Return [X, Y] of the center of cell containing provided text 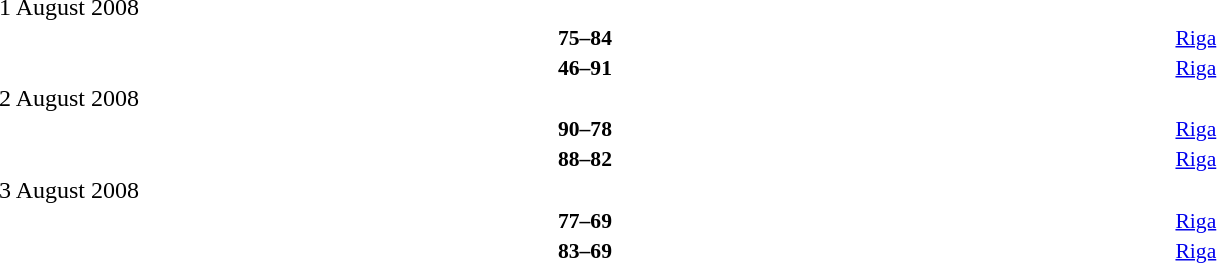
75–84 [584, 38]
46–91 [584, 68]
77–69 [584, 220]
88–82 [584, 159]
90–78 [584, 129]
